Search for the cell housing the specified text and yield its (X, Y) center coordinate. 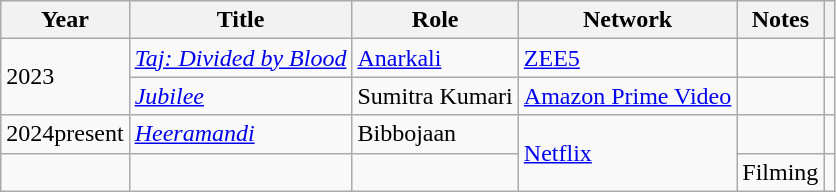
Heeramandi (240, 134)
Jubilee (240, 96)
Network (627, 20)
Notes (780, 20)
ZEE5 (627, 58)
Year (65, 20)
Title (240, 20)
Bibbojaan (435, 134)
2024present (65, 134)
Role (435, 20)
2023 (65, 77)
Taj: Divided by Blood (240, 58)
Filming (780, 172)
Netflix (627, 153)
Anarkali (435, 58)
Amazon Prime Video (627, 96)
Sumitra Kumari (435, 96)
